Extract the [x, y] coordinate from the center of the cell holding the provided text.  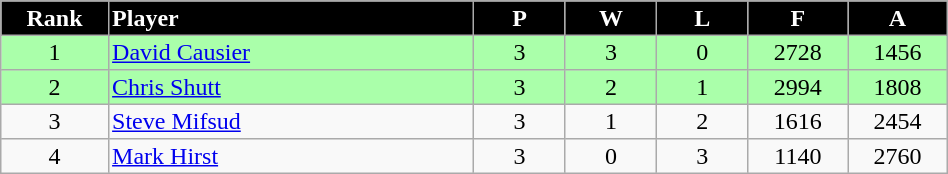
1808 [898, 87]
David Causier [291, 52]
1456 [898, 52]
2454 [898, 121]
P [520, 18]
W [610, 18]
Mark Hirst [291, 156]
A [898, 18]
2728 [798, 52]
Chris Shutt [291, 87]
2994 [798, 87]
1140 [798, 156]
L [702, 18]
F [798, 18]
Steve Mifsud [291, 121]
1616 [798, 121]
Player [291, 18]
2760 [898, 156]
4 [55, 156]
Rank [55, 18]
